Provide the (x, y) coordinate of the cell's center where the given text is located.  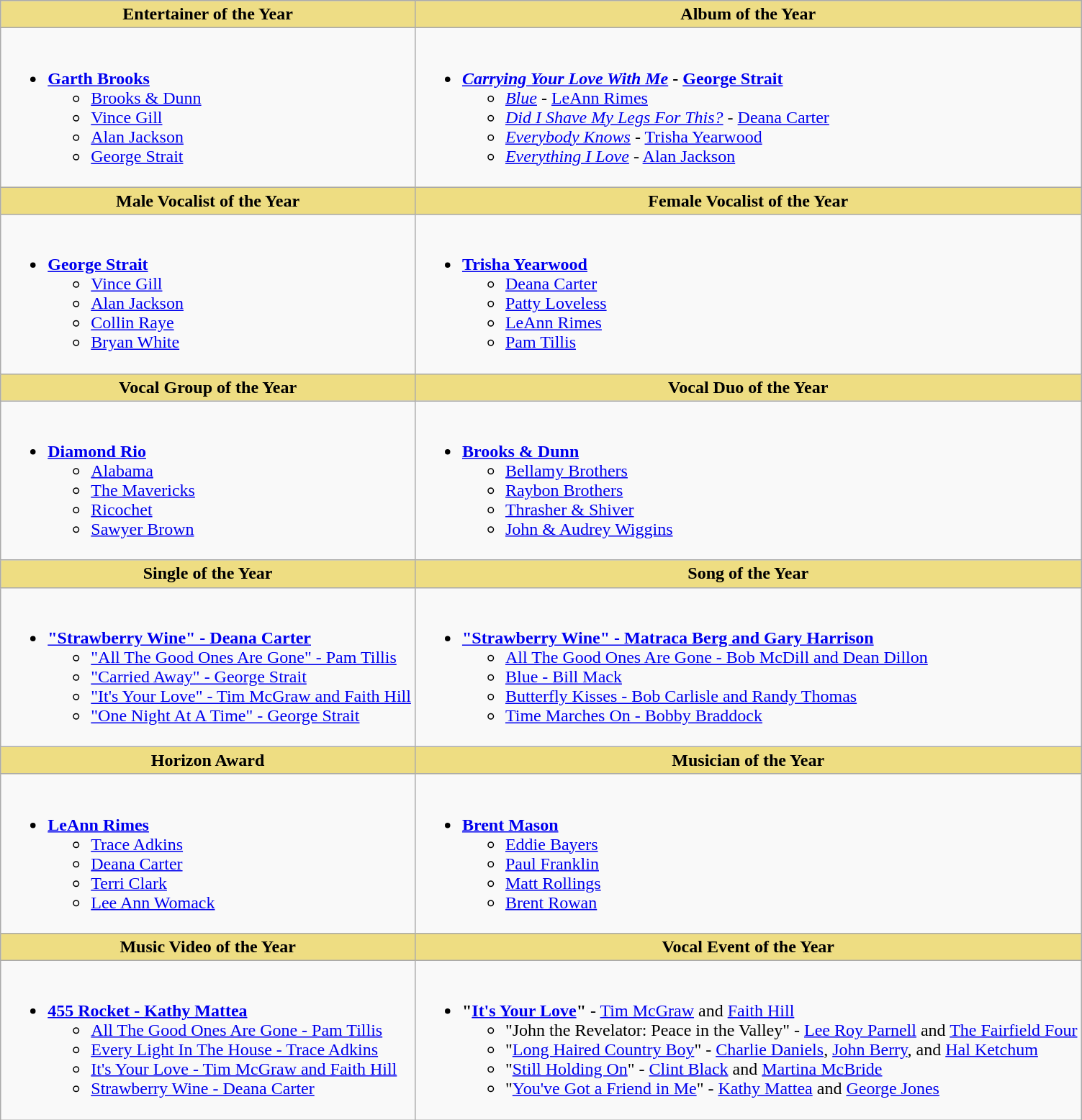
Vocal Duo of the Year (748, 387)
Single of the Year (208, 574)
Horizon Award (208, 760)
Musician of the Year (748, 760)
Brooks & DunnBellamy BrothersRaybon BrothersThrasher & ShiverJohn & Audrey Wiggins (748, 481)
LeAnn RimesTrace AdkinsDeana CarterTerri ClarkLee Ann Womack (208, 854)
Garth BrooksBrooks & DunnVince GillAlan JacksonGeorge Strait (208, 108)
Trisha YearwoodDeana CarterPatty LovelessLeAnn RimesPam Tillis (748, 294)
Brent MasonEddie BayersPaul FranklinMatt RollingsBrent Rowan (748, 854)
George StraitVince GillAlan JacksonCollin RayeBryan White (208, 294)
Diamond RioAlabamaThe MavericksRicochetSawyer Brown (208, 481)
Vocal Event of the Year (748, 947)
Song of the Year (748, 574)
Entertainer of the Year (208, 14)
Vocal Group of the Year (208, 387)
Album of the Year (748, 14)
Music Video of the Year (208, 947)
Male Vocalist of the Year (208, 201)
Female Vocalist of the Year (748, 201)
